Capture the cell that displays the provided text and extract its (X, Y) central coordinate. 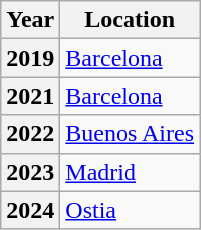
2019 (30, 58)
2023 (30, 172)
2022 (30, 134)
2024 (30, 210)
Ostia (130, 210)
Location (130, 20)
Year (30, 20)
Madrid (130, 172)
Buenos Aires (130, 134)
2021 (30, 96)
